Return (x, y) of the center of cell containing provided text 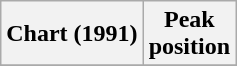
Peakposition (189, 34)
Chart (1991) (72, 34)
